Locate the cell with the specified text and output its [X, Y] center coordinate. 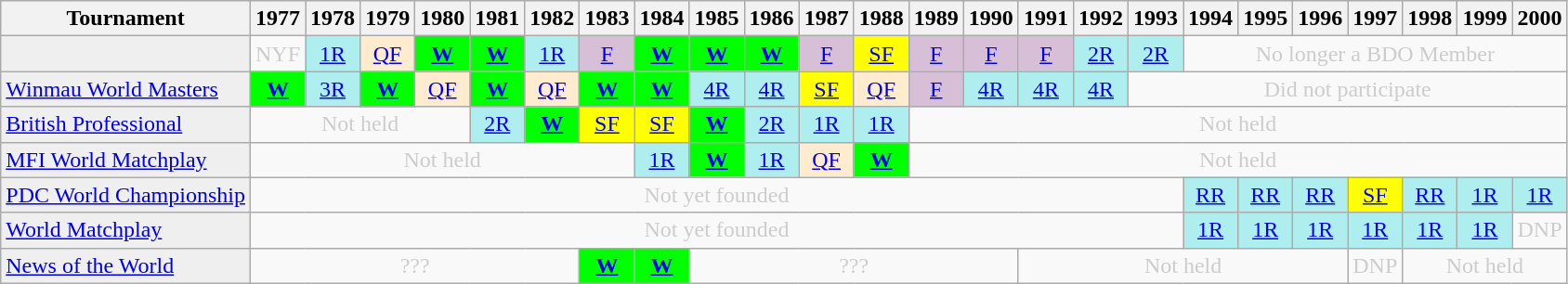
1997 [1375, 19]
1991 [1046, 19]
1992 [1100, 19]
Tournament [126, 19]
1994 [1211, 19]
PDC World Championship [126, 195]
1998 [1431, 19]
No longer a BDO Member [1375, 54]
1984 [661, 19]
MFI World Matchplay [126, 160]
1979 [388, 19]
1993 [1156, 19]
1981 [498, 19]
1978 [333, 19]
1987 [827, 19]
Winmau World Masters [126, 89]
3R [333, 89]
2000 [1540, 19]
1990 [990, 19]
1988 [881, 19]
British Professional [126, 124]
1996 [1321, 19]
1977 [277, 19]
NYF [277, 54]
1983 [608, 19]
World Matchplay [126, 230]
1985 [717, 19]
1980 [442, 19]
1995 [1265, 19]
1986 [771, 19]
News of the World [126, 265]
1989 [936, 19]
1999 [1484, 19]
1982 [552, 19]
Did not participate [1347, 89]
